Capture the cell that displays the provided text and extract its (X, Y) central coordinate. 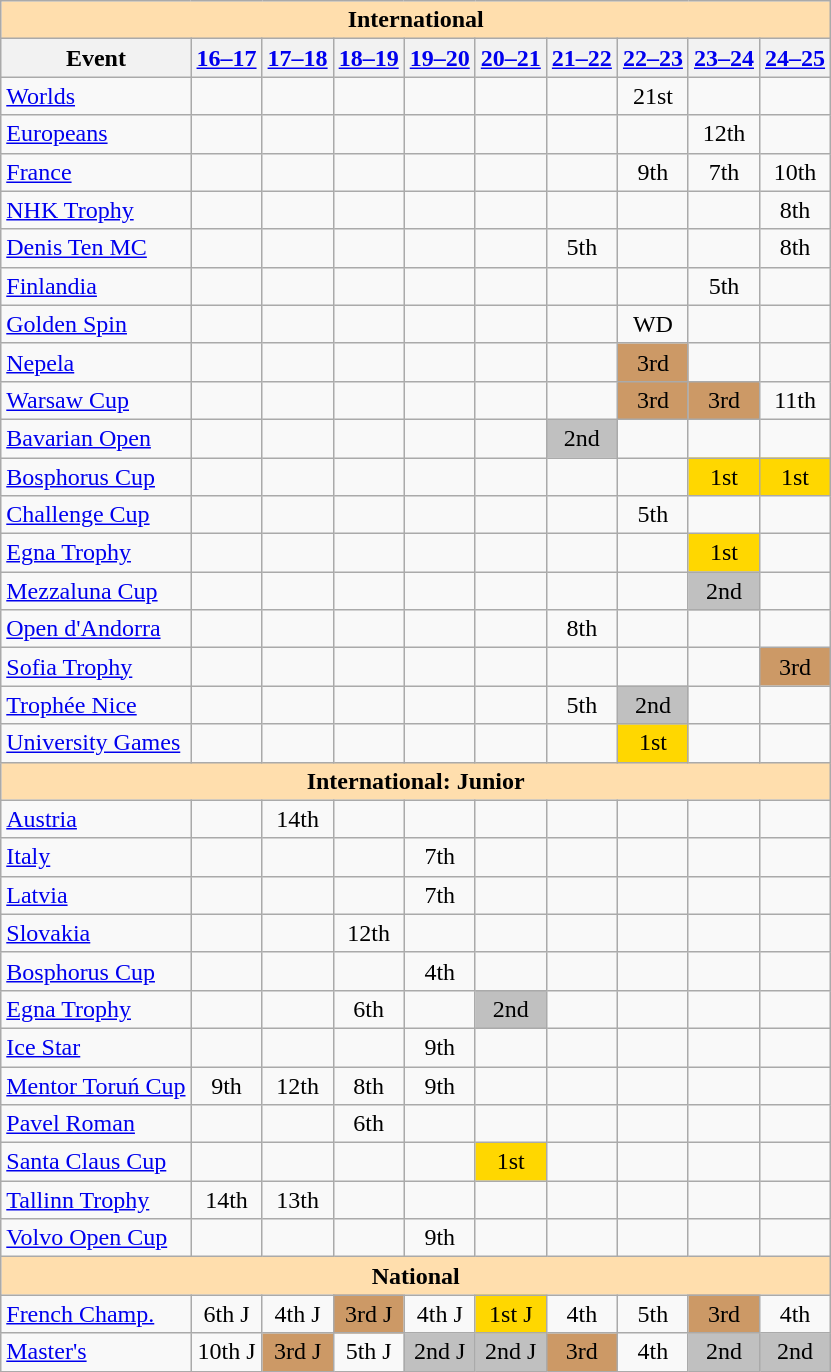
1st J (510, 1314)
Austria (96, 819)
10th (796, 172)
11th (796, 400)
Sofia Trophy (96, 667)
21–22 (582, 58)
20–21 (510, 58)
Warsaw Cup (96, 400)
Tallinn Trophy (96, 1200)
Bavarian Open (96, 438)
6th J (226, 1314)
Challenge Cup (96, 515)
21st (652, 96)
Worlds (96, 96)
Ice Star (96, 1047)
NHK Trophy (96, 210)
French Champ. (96, 1314)
18–19 (368, 58)
International: Junior (416, 781)
23–24 (724, 58)
France (96, 172)
Master's (96, 1352)
17–18 (298, 58)
Volvo Open Cup (96, 1238)
22–23 (652, 58)
Slovakia (96, 933)
Event (96, 58)
University Games (96, 743)
Italy (96, 857)
Mentor Toruń Cup (96, 1085)
10th J (226, 1352)
Open d'Andorra (96, 629)
Denis Ten MC (96, 248)
Europeans (96, 134)
13th (298, 1200)
International (416, 20)
Mezzaluna Cup (96, 591)
WD (652, 324)
Nepela (96, 362)
19–20 (440, 58)
Trophée Nice (96, 705)
National (416, 1276)
24–25 (796, 58)
Golden Spin (96, 324)
Pavel Roman (96, 1124)
5th J (368, 1352)
Latvia (96, 895)
16–17 (226, 58)
Finlandia (96, 286)
Santa Claus Cup (96, 1162)
